Provide the (X, Y) coordinate of the cell's center where the given text is located.  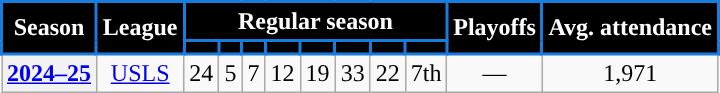
League (140, 28)
33 (352, 74)
19 (318, 74)
Playoffs (494, 28)
7 (254, 74)
Regular season (316, 22)
24 (202, 74)
Season (50, 28)
USLS (140, 74)
Avg. attendance (630, 28)
12 (282, 74)
22 (388, 74)
1,971 (630, 74)
7th (426, 74)
2024–25 (50, 74)
5 (230, 74)
— (494, 74)
